From the cell containing the given text, extract its center point as (X, Y) coordinate. 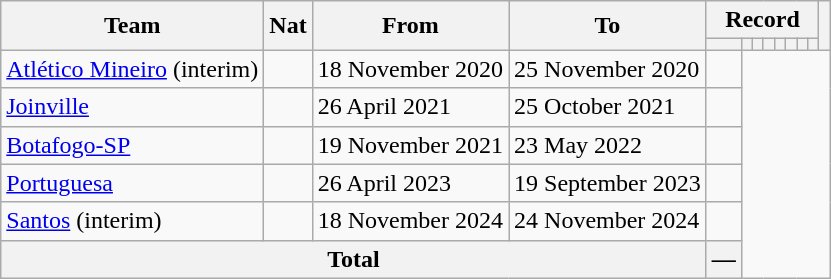
23 May 2022 (608, 145)
Total (354, 259)
Joinville (132, 107)
25 October 2021 (608, 107)
19 November 2021 (410, 145)
26 April 2021 (410, 107)
18 November 2024 (410, 221)
To (608, 26)
— (724, 259)
Portuguesa (132, 183)
24 November 2024 (608, 221)
Santos (interim) (132, 221)
18 November 2020 (410, 69)
Nat (288, 26)
19 September 2023 (608, 183)
From (410, 26)
Record (762, 20)
26 April 2023 (410, 183)
25 November 2020 (608, 69)
Team (132, 26)
Atlético Mineiro (interim) (132, 69)
Botafogo-SP (132, 145)
